For the text-containing cell, return its midpoint in [X, Y] coordinate format. 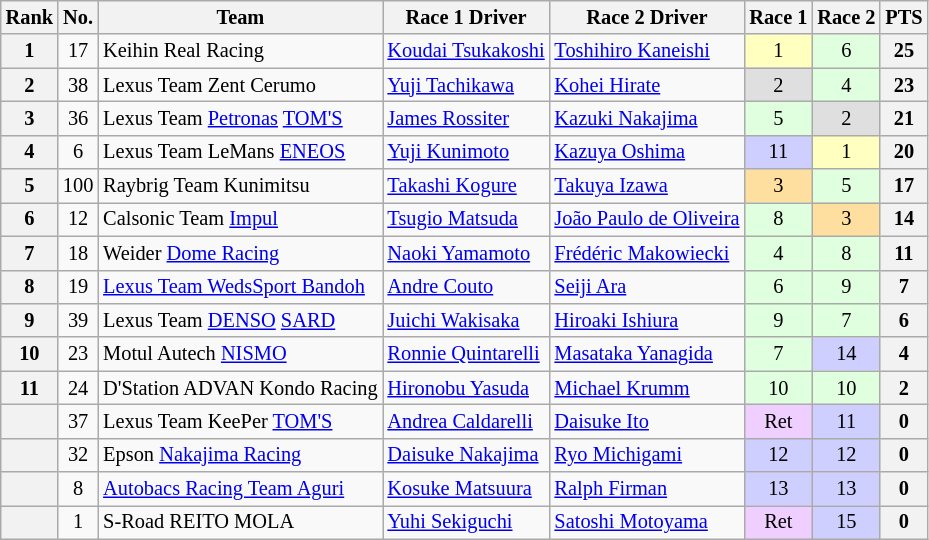
S-Road REITO MOLA [240, 522]
100 [78, 186]
Frédéric Makowiecki [648, 253]
Takuya Izawa [648, 186]
No. [78, 17]
Race 1 Driver [466, 17]
Keihin Real Racing [240, 51]
Kosuke Matsuura [466, 489]
Daisuke Nakajima [466, 455]
15 [846, 522]
Toshihiro Kaneishi [648, 51]
19 [78, 287]
Race 2 [846, 17]
Satoshi Motoyama [648, 522]
Lexus Team WedsSport Bandoh [240, 287]
Juichi Wakisaka [466, 320]
Raybrig Team Kunimitsu [240, 186]
Epson Nakajima Racing [240, 455]
38 [78, 85]
Masataka Yanagida [648, 354]
Seiji Ara [648, 287]
Naoki Yamamoto [466, 253]
Yuji Tachikawa [466, 85]
D'Station ADVAN Kondo Racing [240, 388]
36 [78, 118]
Team [240, 17]
Ralph Firman [648, 489]
Hiroaki Ishiura [648, 320]
Lexus Team KeePer TOM'S [240, 421]
Kazuki Nakajima [648, 118]
Autobacs Racing Team Aguri [240, 489]
Kohei Hirate [648, 85]
Motul Autech NISMO [240, 354]
João Paulo de Oliveira [648, 219]
Hironobu Yasuda [466, 388]
Race 2 Driver [648, 17]
Andre Couto [466, 287]
Lexus Team Petronas TOM'S [240, 118]
Race 1 [778, 17]
39 [78, 320]
Michael Krumm [648, 388]
Lexus Team DENSO SARD [240, 320]
Weider Dome Racing [240, 253]
37 [78, 421]
21 [904, 118]
Ryo Michigami [648, 455]
Yuhi Sekiguchi [466, 522]
32 [78, 455]
Lexus Team Zent Cerumo [240, 85]
Rank [30, 17]
20 [904, 152]
Yuji Kunimoto [466, 152]
24 [78, 388]
Andrea Caldarelli [466, 421]
Kazuya Oshima [648, 152]
James Rossiter [466, 118]
Koudai Tsukakoshi [466, 51]
Tsugio Matsuda [466, 219]
Calsonic Team Impul [240, 219]
Ronnie Quintarelli [466, 354]
Lexus Team LeMans ENEOS [240, 152]
25 [904, 51]
18 [78, 253]
PTS [904, 17]
Daisuke Ito [648, 421]
Takashi Kogure [466, 186]
